Extract the (x, y) coordinate from the center of the cell holding the provided text.  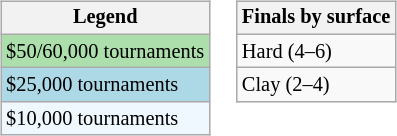
Clay (2–4) (316, 85)
$50/60,000 tournaments (105, 51)
Legend (105, 18)
Finals by surface (316, 18)
$25,000 tournaments (105, 85)
Hard (4–6) (316, 51)
$10,000 tournaments (105, 119)
